Identify which cell holds the provided text, then report its (X, Y) central coordinate. 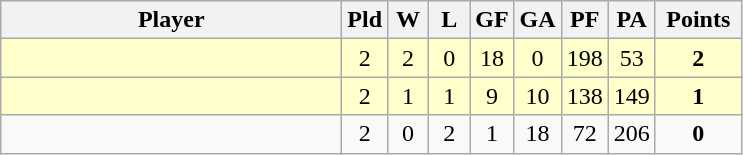
GA (538, 20)
PF (584, 20)
149 (632, 96)
198 (584, 58)
206 (632, 134)
72 (584, 134)
Points (698, 20)
138 (584, 96)
W (408, 20)
GF (492, 20)
9 (492, 96)
53 (632, 58)
Player (172, 20)
PA (632, 20)
10 (538, 96)
Pld (365, 20)
L (450, 20)
